Scan for the cell matching the given text and deliver its (x, y) coordinate at center. 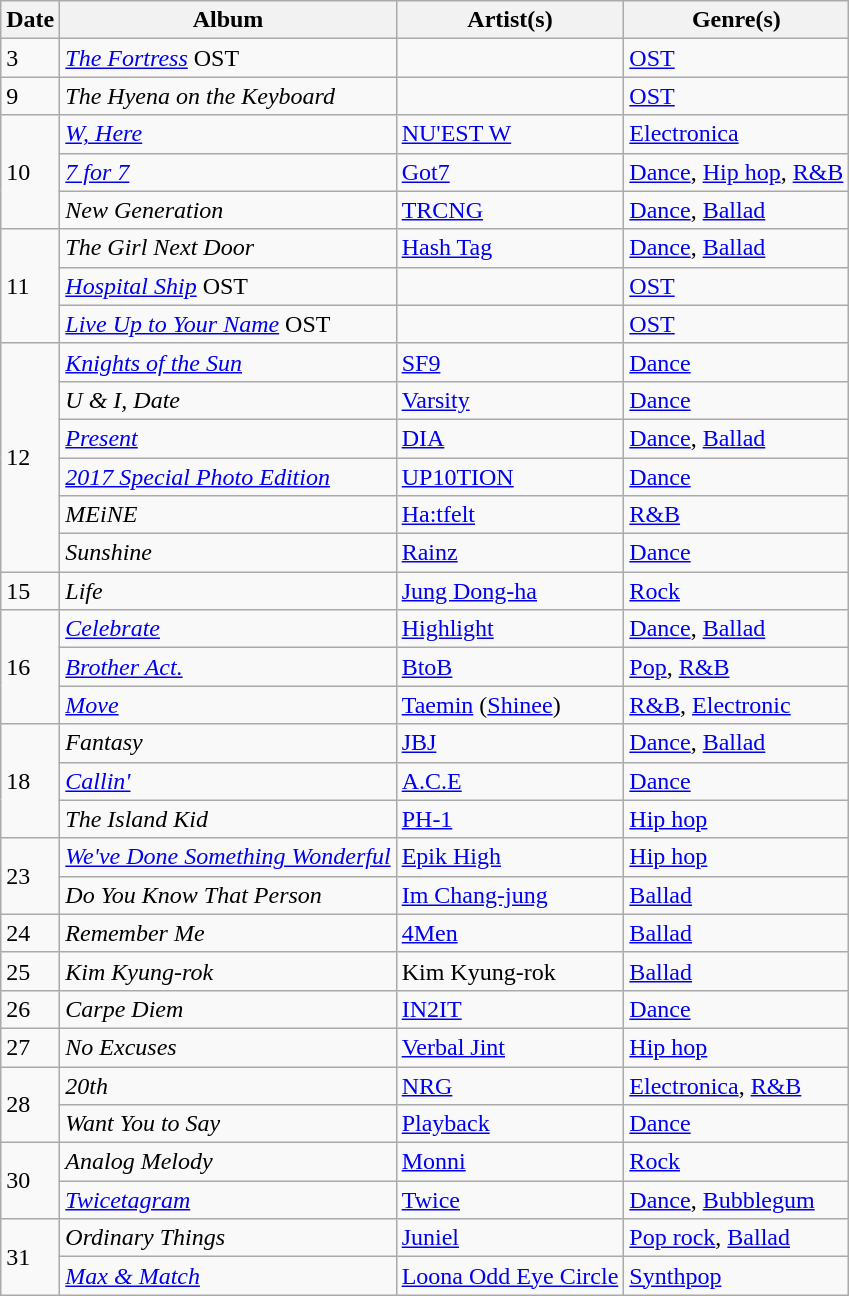
MEiNE (228, 515)
R&B (736, 515)
20th (228, 1085)
SF9 (510, 362)
A.C.E (510, 781)
The Girl Next Door (228, 248)
9 (30, 96)
Hash Tag (510, 248)
11 (30, 286)
Loona Odd Eye Circle (510, 1276)
Hospital Ship OST (228, 286)
Taemin (Shinee) (510, 705)
27 (30, 1047)
Genre(s) (736, 20)
Epik High (510, 857)
4Men (510, 933)
2017 Special Photo Edition (228, 477)
15 (30, 591)
Want You to Say (228, 1124)
NU'EST W (510, 134)
Electronica (736, 134)
PH-1 (510, 819)
30 (30, 1181)
23 (30, 876)
Date (30, 20)
We've Done Something Wonderful (228, 857)
Rainz (510, 553)
Verbal Jint (510, 1047)
Ha:tfelt (510, 515)
Synthpop (736, 1276)
Analog Melody (228, 1162)
Dance, Hip hop, R&B (736, 172)
Sunshine (228, 553)
Highlight (510, 629)
Electronica, R&B (736, 1085)
18 (30, 781)
Move (228, 705)
16 (30, 667)
Live Up to Your Name OST (228, 324)
24 (30, 933)
The Fortress OST (228, 58)
Carpe Diem (228, 1009)
Playback (510, 1124)
NRG (510, 1085)
Callin' (228, 781)
Artist(s) (510, 20)
Max & Match (228, 1276)
Present (228, 438)
Fantasy (228, 743)
The Island Kid (228, 819)
DIA (510, 438)
Pop, R&B (736, 667)
Album (228, 20)
Ordinary Things (228, 1238)
BtoB (510, 667)
31 (30, 1257)
7 for 7 (228, 172)
25 (30, 971)
New Generation (228, 210)
Celebrate (228, 629)
Varsity (510, 400)
Twicetagram (228, 1200)
28 (30, 1104)
12 (30, 457)
UP10TION (510, 477)
Monni (510, 1162)
3 (30, 58)
26 (30, 1009)
Knights of the Sun (228, 362)
Twice (510, 1200)
The Hyena on the Keyboard (228, 96)
JBJ (510, 743)
U & I, Date (228, 400)
Do You Know That Person (228, 895)
Remember Me (228, 933)
Jung Dong-ha (510, 591)
Juniel (510, 1238)
R&B, Electronic (736, 705)
TRCNG (510, 210)
Pop rock, Ballad (736, 1238)
Dance, Bubblegum (736, 1200)
W, Here (228, 134)
No Excuses (228, 1047)
10 (30, 172)
Im Chang-jung (510, 895)
Got7 (510, 172)
Brother Act. (228, 667)
Life (228, 591)
IN2IT (510, 1009)
